Provide the [X, Y] coordinate of the cell's center where the given text is located.  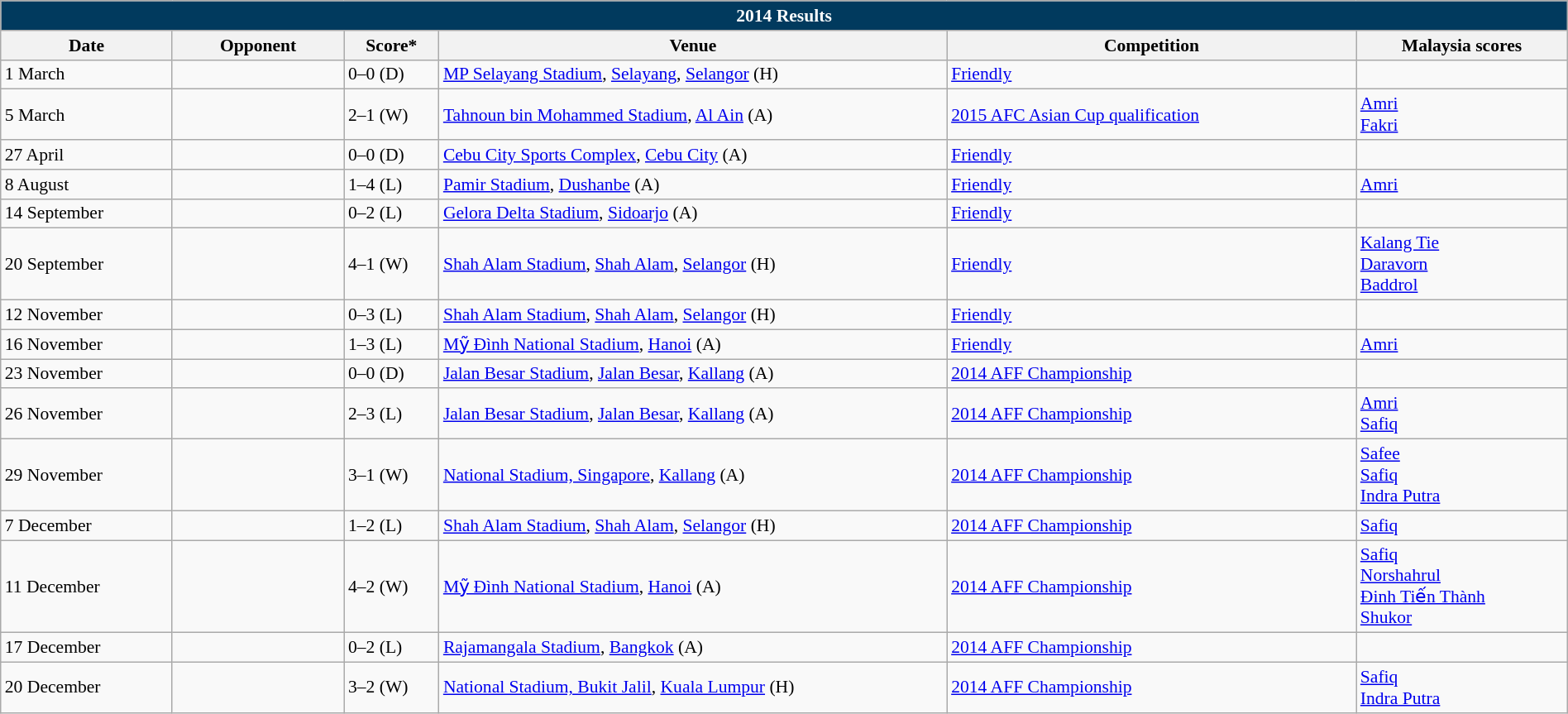
Safiq Norshahrul Đinh Tiến Thành Shukor [1462, 587]
National Stadium, Singapore, Kallang (A) [693, 475]
Opponent [258, 46]
National Stadium, Bukit Jalil, Kuala Lumpur (H) [693, 688]
8 August [87, 184]
1 March [87, 74]
2–3 (L) [392, 414]
Safiq Indra Putra [1462, 688]
Gelora Delta Stadium, Sidoarjo (A) [693, 213]
1–3 (L) [392, 344]
2–1 (W) [392, 114]
Malaysia scores [1462, 46]
Cebu City Sports Complex, Cebu City (A) [693, 155]
MP Selayang Stadium, Selayang, Selangor (H) [693, 74]
Amri Fakri [1462, 114]
27 April [87, 155]
Competition [1151, 46]
Tahnoun bin Mohammed Stadium, Al Ain (A) [693, 114]
4–1 (W) [392, 265]
3–2 (W) [392, 688]
3–1 (W) [392, 475]
1–4 (L) [392, 184]
17 December [87, 648]
Pamir Stadium, Dushanbe (A) [693, 184]
Kalang Tie Daravorn Baddrol [1462, 265]
Amri Safiq [1462, 414]
4–2 (W) [392, 587]
Venue [693, 46]
Date [87, 46]
20 September [87, 265]
20 December [87, 688]
Safee Safiq Indra Putra [1462, 475]
29 November [87, 475]
5 March [87, 114]
0–3 (L) [392, 315]
Safiq [1462, 525]
11 December [87, 587]
26 November [87, 414]
23 November [87, 374]
1–2 (L) [392, 525]
7 December [87, 525]
14 September [87, 213]
16 November [87, 344]
Rajamangala Stadium, Bangkok (A) [693, 648]
Score* [392, 46]
12 November [87, 315]
2014 Results [784, 16]
2015 AFC Asian Cup qualification [1151, 114]
